Search for the cell housing the specified text and yield its (x, y) center coordinate. 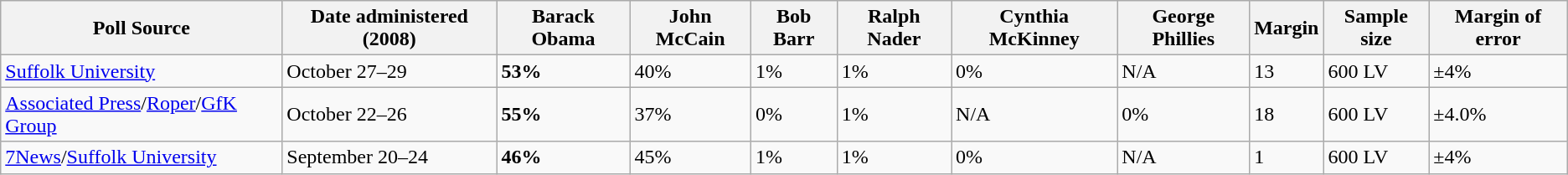
13 (1287, 71)
Bob Barr (794, 28)
October 27–29 (389, 71)
1 (1287, 157)
September 20–24 (389, 157)
Ralph Nader (894, 28)
40% (690, 71)
55% (563, 114)
Suffolk University (142, 71)
Poll Source (142, 28)
37% (690, 114)
Sample size (1376, 28)
Cynthia McKinney (1034, 28)
±4.0% (1498, 114)
Margin (1287, 28)
45% (690, 157)
Date administered (2008) (389, 28)
October 22–26 (389, 114)
Barack Obama (563, 28)
Margin of error (1498, 28)
53% (563, 71)
7News/Suffolk University (142, 157)
18 (1287, 114)
John McCain (690, 28)
46% (563, 157)
Associated Press/Roper/GfK Group (142, 114)
George Phillies (1184, 28)
